Detect which cell encompasses the target text, then output its [x, y] center coordinate. 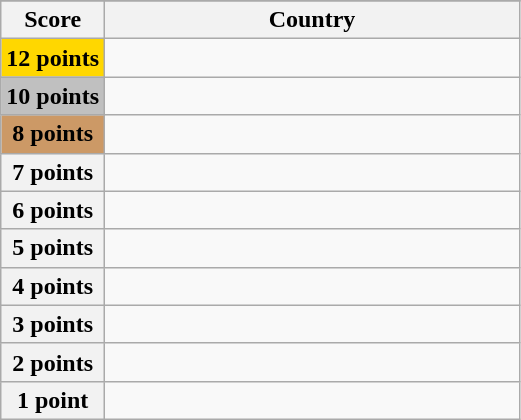
7 points [53, 172]
8 points [53, 134]
Score [53, 20]
Country [312, 20]
2 points [53, 362]
3 points [53, 324]
1 point [53, 400]
5 points [53, 248]
6 points [53, 210]
12 points [53, 58]
4 points [53, 286]
10 points [53, 96]
